Determine the (X, Y) coordinate at the center of the cell enclosing the given text.  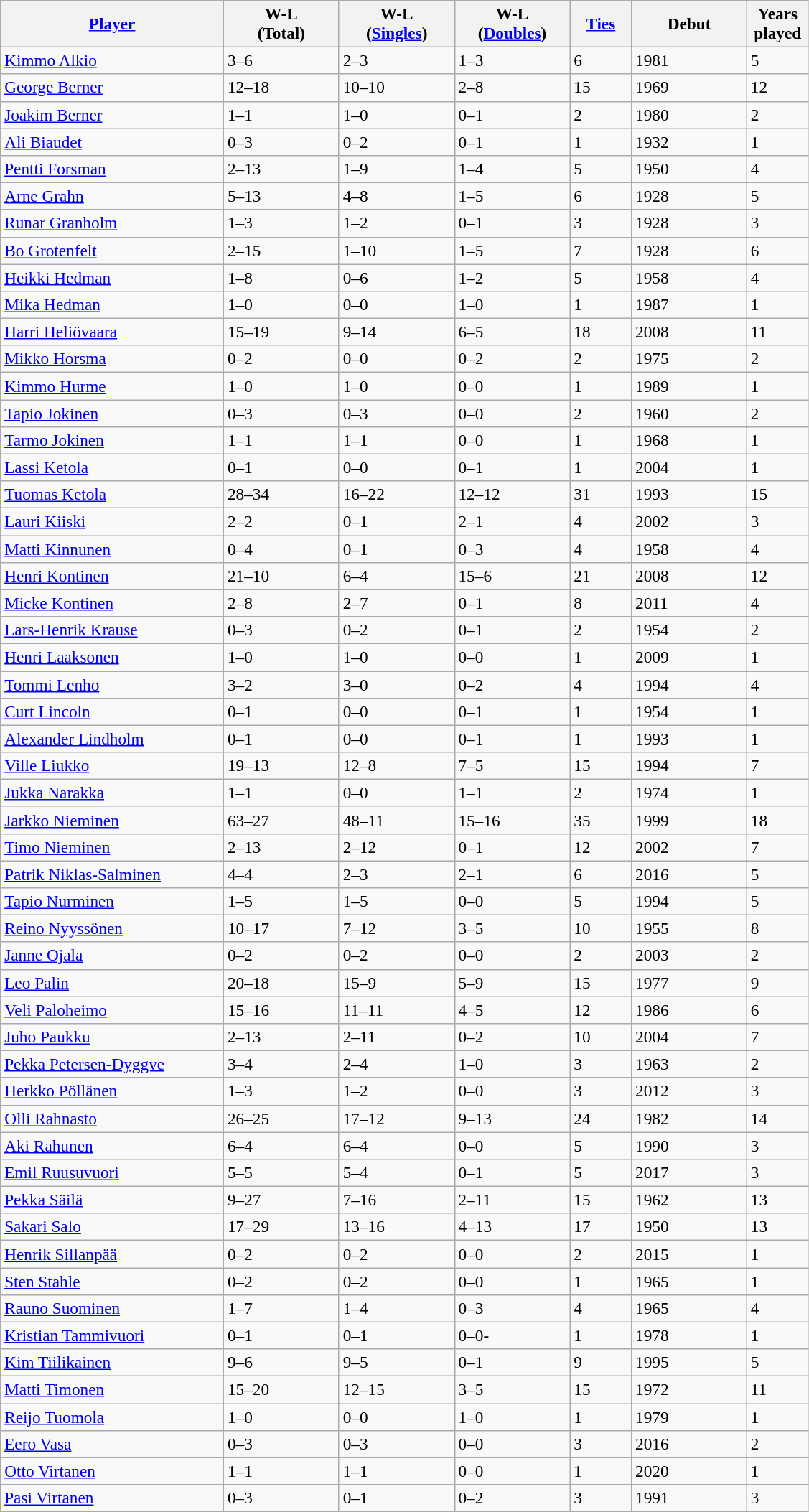
1982 (689, 1119)
12–15 (396, 1389)
Herkko Pöllänen (112, 1091)
1–8 (281, 277)
1972 (689, 1389)
Micke Kontinen (112, 603)
2012 (689, 1091)
26–25 (281, 1119)
21 (601, 576)
15–9 (396, 983)
2020 (689, 1471)
1969 (689, 88)
Mika Hedman (112, 304)
4–8 (396, 196)
1932 (689, 141)
Kimmo Alkio (112, 60)
Bo Grotenfelt (112, 251)
9–5 (396, 1363)
Otto Virtanen (112, 1471)
Tommi Lenho (112, 684)
14 (777, 1119)
2–4 (396, 1064)
Janne Ojala (112, 956)
Debut (689, 23)
3–4 (281, 1064)
5–13 (281, 196)
2–7 (396, 603)
2011 (689, 603)
4–4 (281, 874)
Emil Ruusuvuori (112, 1172)
2017 (689, 1172)
W-L(Doubles) (513, 23)
6–5 (513, 332)
19–13 (281, 765)
Player (112, 23)
7–16 (396, 1200)
5–5 (281, 1172)
2–2 (281, 521)
10–17 (281, 928)
Sakari Salo (112, 1227)
15–20 (281, 1389)
Eero Vasa (112, 1444)
20–18 (281, 983)
Pentti Forsman (112, 169)
Heikki Hedman (112, 277)
Kim Tiilikainen (112, 1363)
1960 (689, 413)
Patrik Niklas-Salminen (112, 874)
1986 (689, 1009)
9–6 (281, 1363)
1979 (689, 1417)
17 (601, 1227)
Runar Granholm (112, 223)
Joakim Berner (112, 115)
George Berner (112, 88)
Mikko Horsma (112, 359)
2009 (689, 657)
3–6 (281, 60)
2–12 (396, 847)
2–15 (281, 251)
Aki Rahunen (112, 1145)
24 (601, 1119)
Henri Laaksonen (112, 657)
Reino Nyyssönen (112, 928)
17–12 (396, 1119)
15–19 (281, 332)
5–4 (396, 1172)
Jarkko Nieminen (112, 820)
7–5 (513, 765)
9–14 (396, 332)
9–13 (513, 1119)
Matti Timonen (112, 1389)
3–0 (396, 684)
1990 (689, 1145)
1981 (689, 60)
Curt Lincoln (112, 711)
1955 (689, 928)
Ali Biaudet (112, 141)
1989 (689, 386)
Henrik Sillanpää (112, 1254)
4–5 (513, 1009)
Harri Heliövaara (112, 332)
1977 (689, 983)
1963 (689, 1064)
1999 (689, 820)
21–10 (281, 576)
Tapio Nurminen (112, 901)
1978 (689, 1335)
Years played (777, 23)
10–10 (396, 88)
Alexander Lindholm (112, 739)
5–9 (513, 983)
31 (601, 495)
Ties (601, 23)
28–34 (281, 495)
12–18 (281, 88)
7–12 (396, 928)
Pekka Säilä (112, 1200)
Tapio Jokinen (112, 413)
12–12 (513, 495)
15–6 (513, 576)
Tuomas Ketola (112, 495)
Kristian Tammivuori (112, 1335)
Juho Paukku (112, 1037)
W-L(Singles) (396, 23)
1–10 (396, 251)
Henri Kontinen (112, 576)
Lauri Kiiski (112, 521)
0–4 (281, 549)
3–2 (281, 684)
Tarmo Jokinen (112, 440)
Matti Kinnunen (112, 549)
1968 (689, 440)
Reijo Tuomola (112, 1417)
16–22 (396, 495)
Rauno Suominen (112, 1308)
Lars-Henrik Krause (112, 630)
63–27 (281, 820)
1995 (689, 1363)
17–29 (281, 1227)
1980 (689, 115)
12–8 (396, 765)
4–13 (513, 1227)
13–16 (396, 1227)
Timo Nieminen (112, 847)
1–7 (281, 1308)
Kimmo Hurme (112, 386)
Olli Rahnasto (112, 1119)
1975 (689, 359)
Arne Grahn (112, 196)
W-L(Total) (281, 23)
1–9 (396, 169)
1987 (689, 304)
0–0- (513, 1335)
1991 (689, 1498)
Leo Palin (112, 983)
Ville Liukko (112, 765)
Jukka Narakka (112, 793)
0–6 (396, 277)
1962 (689, 1200)
Lassi Ketola (112, 467)
9–27 (281, 1200)
2003 (689, 956)
11–11 (396, 1009)
Sten Stahle (112, 1281)
48–11 (396, 820)
2015 (689, 1254)
Pekka Petersen-Dyggve (112, 1064)
Pasi Virtanen (112, 1498)
1974 (689, 793)
35 (601, 820)
Veli Paloheimo (112, 1009)
